Return (x, y) of the center of cell containing provided text 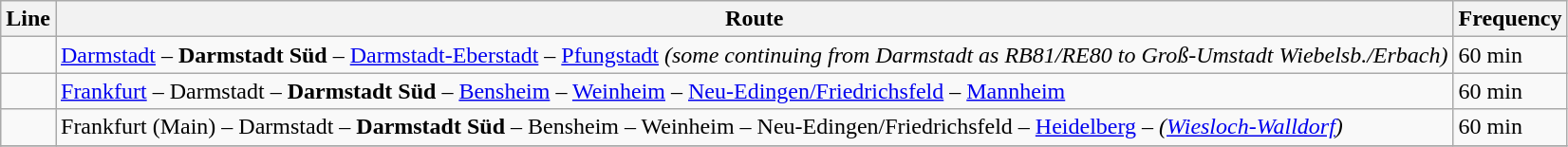
Route (754, 19)
Line (28, 19)
Frequency (1510, 19)
Frankfurt (Main) – Darmstadt – Darmstadt Süd – Bensheim – Weinheim – Neu-Edingen/Friedrichsfeld – Heidelberg – (Wiesloch-Walldorf) (754, 127)
Frankfurt – Darmstadt – Darmstadt Süd – Bensheim – Weinheim – Neu-Edingen/Friedrichsfeld – Mannheim (754, 91)
Darmstadt – Darmstadt Süd – Darmstadt-Eberstadt – Pfungstadt (some continuing from Darmstadt as RB81/RE80 to Groß-Umstadt Wiebelsb./Erbach) (754, 55)
